Extract the [x, y] coordinate from the center of the cell holding the provided text.  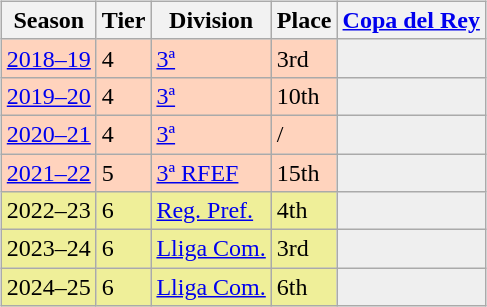
4th [304, 211]
Copa del Rey [411, 20]
Reg. Pref. [211, 211]
10th [304, 96]
5 [124, 173]
Season [48, 20]
2018–19 [48, 58]
Place [304, 20]
2020–21 [48, 134]
2021–22 [48, 173]
Division [211, 20]
2023–24 [48, 249]
6th [304, 287]
2022–23 [48, 211]
15th [304, 173]
2024–25 [48, 287]
2019–20 [48, 96]
Tier [124, 20]
/ [304, 134]
3ª RFEF [211, 173]
